Detect which cell encompasses the target text, then output its (x, y) center coordinate. 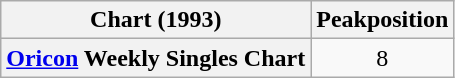
Chart (1993) (156, 20)
Peakposition (382, 20)
8 (382, 58)
Oricon Weekly Singles Chart (156, 58)
